Detect which cell encompasses the target text, then output its [X, Y] center coordinate. 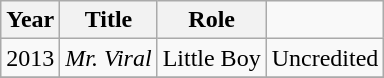
Role [212, 20]
Uncredited [325, 58]
Year [30, 20]
Title [108, 20]
Mr. Viral [108, 58]
Little Boy [212, 58]
2013 [30, 58]
